Provide the [X, Y] coordinate of the cell's center where the given text is located.  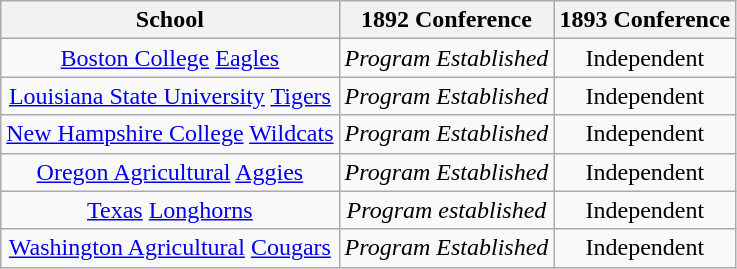
Louisiana State University Tigers [170, 96]
Oregon Agricultural Aggies [170, 172]
Program established [446, 210]
School [170, 20]
1893 Conference [645, 20]
Texas Longhorns [170, 210]
1892 Conference [446, 20]
Washington Agricultural Cougars [170, 248]
Boston College Eagles [170, 58]
New Hampshire College Wildcats [170, 134]
